Extract the [x, y] coordinate from the center of the cell holding the provided text.  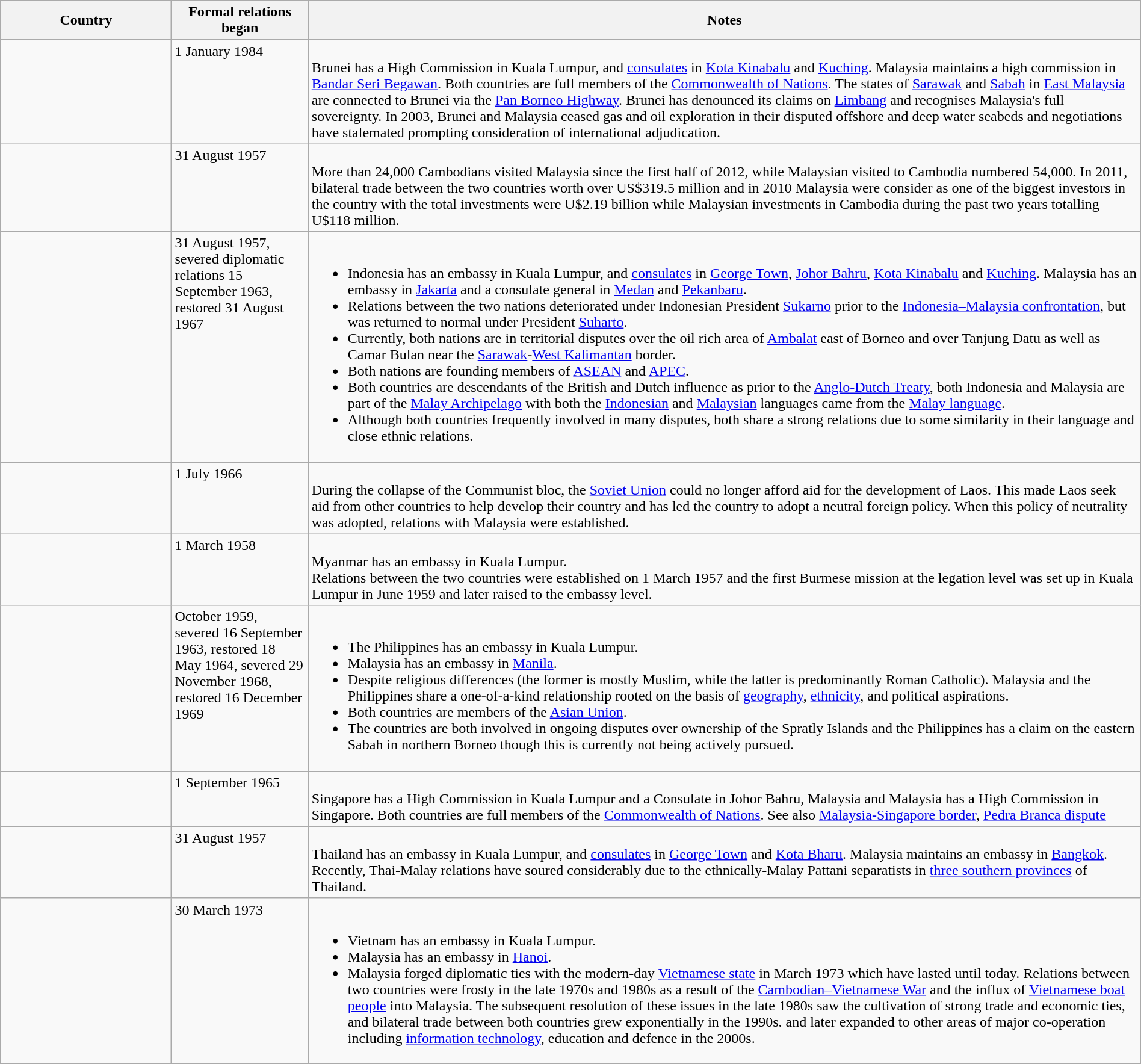
Notes [725, 20]
1 March 1958 [240, 569]
Formal relations began [240, 20]
1 September 1965 [240, 799]
October 1959, severed 16 September 1963, restored 18 May 1964, severed 29 November 1968, restored 16 December 1969 [240, 688]
31 August 1957, severed diplomatic relations 15 September 1963, restored 31 August 1967 [240, 347]
1 July 1966 [240, 498]
30 March 1973 [240, 981]
1 January 1984 [240, 91]
Country [86, 20]
